Find where the given text appears and provide that cell's center as [x, y] coordinate. 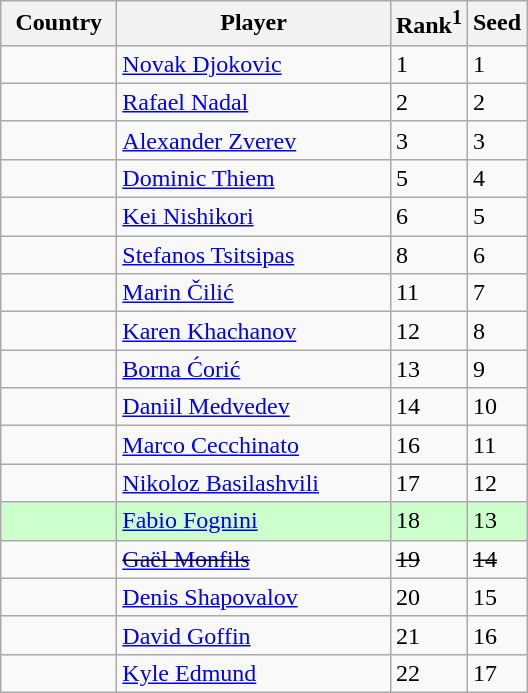
18 [428, 521]
Country [59, 24]
Seed [496, 24]
Stefanos Tsitsipas [254, 255]
Dominic Thiem [254, 178]
22 [428, 673]
10 [496, 407]
Fabio Fognini [254, 521]
Rafael Nadal [254, 102]
15 [496, 597]
Novak Djokovic [254, 64]
Borna Ćorić [254, 369]
7 [496, 293]
20 [428, 597]
Rank1 [428, 24]
Marco Cecchinato [254, 445]
Kyle Edmund [254, 673]
Denis Shapovalov [254, 597]
Nikoloz Basilashvili [254, 483]
Kei Nishikori [254, 217]
Player [254, 24]
Alexander Zverev [254, 140]
Marin Čilić [254, 293]
Karen Khachanov [254, 331]
9 [496, 369]
19 [428, 559]
21 [428, 635]
Daniil Medvedev [254, 407]
David Goffin [254, 635]
Gaël Monfils [254, 559]
4 [496, 178]
